Identify which cell holds the provided text, then report its (x, y) central coordinate. 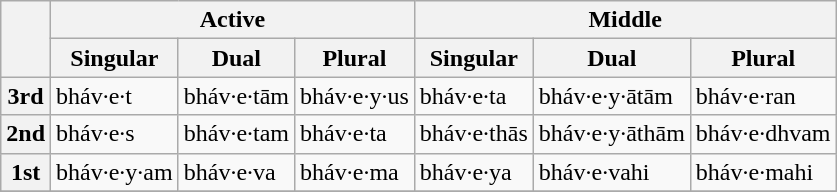
2nd (26, 134)
bháv·e·y·am (115, 172)
bháv·e·ma (355, 172)
3rd (26, 96)
bháv·e·vahi (612, 172)
bháv·e·ran (763, 96)
bháv·e·tam (236, 134)
bháv·e·y·us (355, 96)
bháv·e·dhvam (763, 134)
bháv·e·thās (474, 134)
bháv·e·s (115, 134)
bháv·e·tām (236, 96)
bháv·e·mahi (763, 172)
bháv·e·y·āthām (612, 134)
bháv·e·y·ātām (612, 96)
bháv·e·ya (474, 172)
Middle (625, 20)
Active (233, 20)
bháv·e·va (236, 172)
bháv·e·t (115, 96)
1st (26, 172)
